Identify which cell holds the provided text, then report its [X, Y] central coordinate. 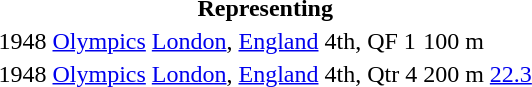
Olympics [99, 41]
100 m [454, 41]
4th, QF 1 [371, 41]
London, England [235, 41]
